Return (X, Y) of the center of cell containing provided text 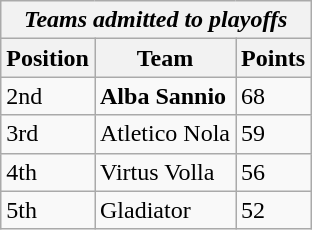
Position (48, 58)
2nd (48, 96)
Points (274, 58)
Alba Sannio (164, 96)
Atletico Nola (164, 134)
Team (164, 58)
59 (274, 134)
3rd (48, 134)
4th (48, 172)
56 (274, 172)
52 (274, 210)
Gladiator (164, 210)
68 (274, 96)
Teams admitted to playoffs (156, 20)
5th (48, 210)
Virtus Volla (164, 172)
